Provide the [x, y] coordinate of the cell's center where the given text is located.  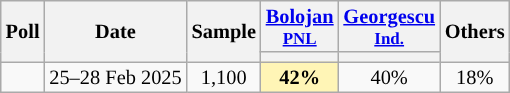
GeorgescuInd. [388, 26]
25–28 Feb 2025 [115, 78]
40% [388, 78]
Date [115, 30]
42% [300, 78]
Others [475, 30]
BolojanPNL [300, 26]
Sample [224, 30]
1,100 [224, 78]
18% [475, 78]
Poll [23, 30]
